Find where the given text appears and provide that cell's center as [X, Y] coordinate. 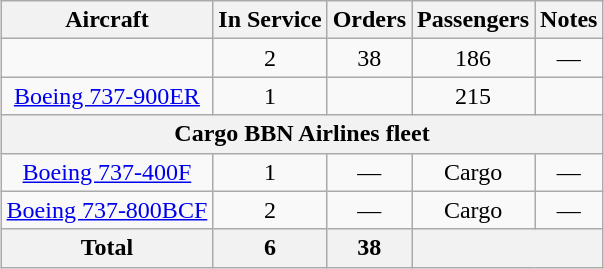
186 [474, 58]
215 [474, 96]
Boeing 737-800BCF [107, 210]
Passengers [474, 20]
Total [107, 248]
Boeing 737-900ER [107, 96]
In Service [270, 20]
Aircraft [107, 20]
Cargo BBN Airlines fleet [302, 134]
Notes [569, 20]
Orders [369, 20]
Boeing 737-400F [107, 172]
6 [270, 248]
